Identify which cell holds the provided text, then report its (x, y) central coordinate. 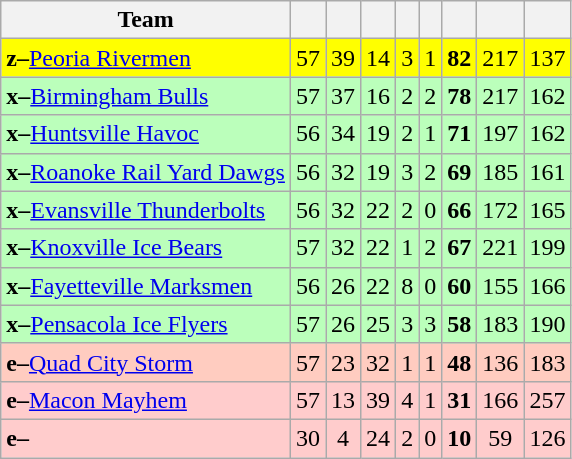
197 (500, 134)
165 (548, 210)
37 (344, 96)
16 (378, 96)
78 (460, 96)
24 (378, 438)
67 (460, 248)
71 (460, 134)
e–Macon Mayhem (146, 400)
23 (344, 362)
59 (500, 438)
48 (460, 362)
82 (460, 58)
199 (548, 248)
13 (344, 400)
Team (146, 20)
69 (460, 172)
257 (548, 400)
66 (460, 210)
e– (146, 438)
30 (308, 438)
185 (500, 172)
x–Knoxville Ice Bears (146, 248)
x–Birmingham Bulls (146, 96)
25 (378, 324)
31 (460, 400)
8 (408, 286)
126 (548, 438)
x–Fayetteville Marksmen (146, 286)
34 (344, 134)
e–Quad City Storm (146, 362)
x–Evansville Thunderbolts (146, 210)
221 (500, 248)
137 (548, 58)
14 (378, 58)
x–Pensacola Ice Flyers (146, 324)
155 (500, 286)
z–Peoria Rivermen (146, 58)
172 (500, 210)
161 (548, 172)
x–Roanoke Rail Yard Dawgs (146, 172)
58 (460, 324)
136 (500, 362)
10 (460, 438)
x–Huntsville Havoc (146, 134)
60 (460, 286)
190 (548, 324)
